Determine the (X, Y) coordinate at the center of the cell enclosing the given text.  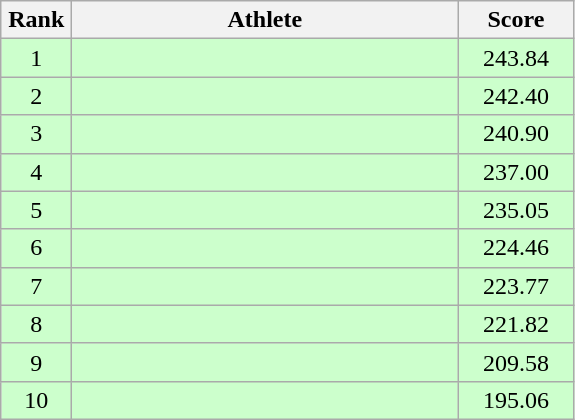
Athlete (265, 20)
235.05 (516, 210)
6 (36, 248)
221.82 (516, 324)
10 (36, 400)
240.90 (516, 134)
Score (516, 20)
3 (36, 134)
4 (36, 172)
242.40 (516, 96)
1 (36, 58)
237.00 (516, 172)
9 (36, 362)
2 (36, 96)
224.46 (516, 248)
223.77 (516, 286)
195.06 (516, 400)
Rank (36, 20)
243.84 (516, 58)
209.58 (516, 362)
8 (36, 324)
5 (36, 210)
7 (36, 286)
